Return the [x, y] coordinate for the center point of the cell that contains the specified text.  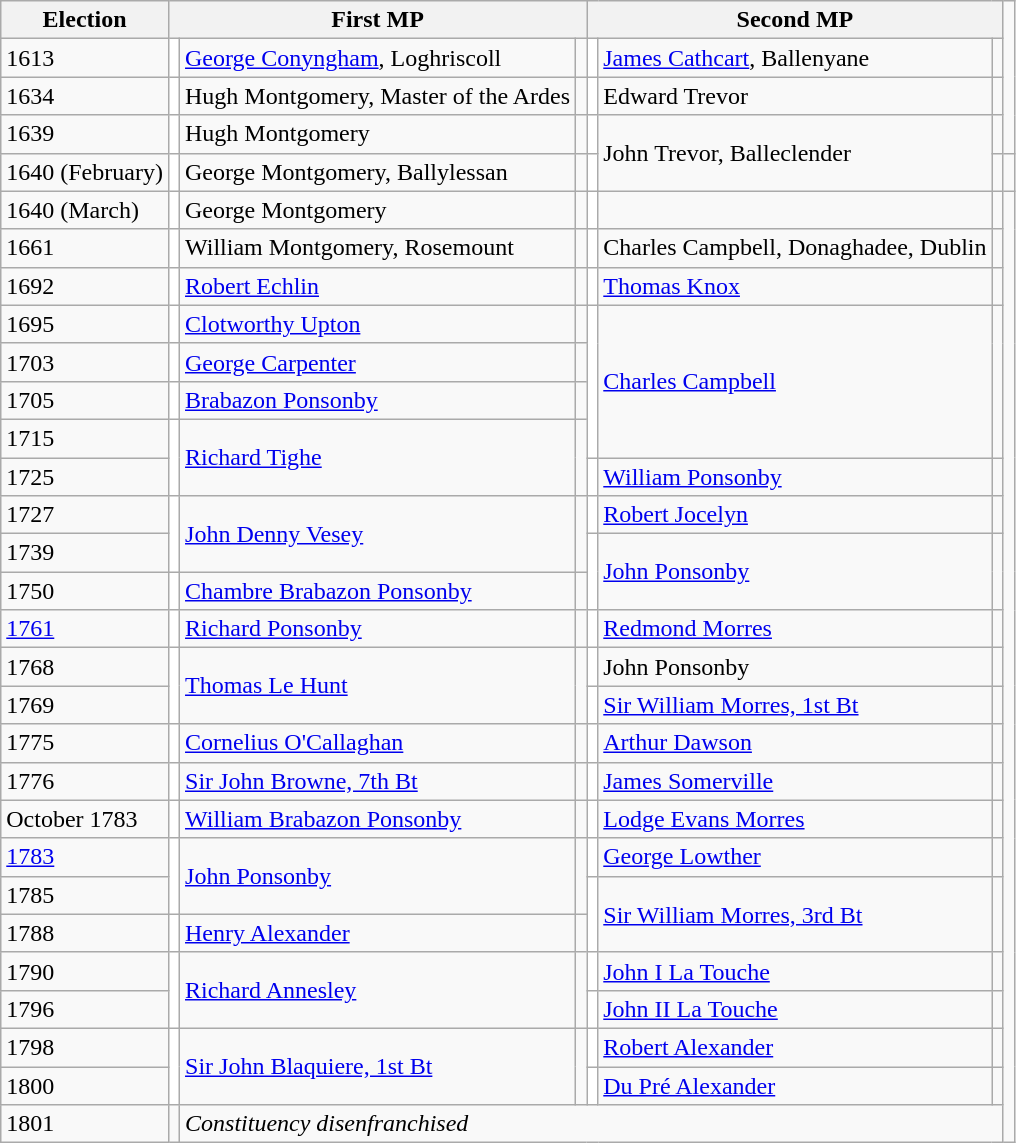
Arthur Dawson [795, 743]
Charles Campbell [795, 381]
1801 [85, 1124]
1640 (March) [85, 210]
1785 [85, 895]
1613 [85, 58]
1639 [85, 134]
1661 [85, 248]
Sir John Blaquiere, 1st Bt [378, 1066]
1703 [85, 362]
Cornelius O'Callaghan [378, 743]
George Conyngham, Loghriscoll [378, 58]
1775 [85, 743]
1798 [85, 1047]
George Lowther [795, 857]
Richard Tighe [378, 457]
1725 [85, 477]
1634 [85, 96]
Chambre Brabazon Ponsonby [378, 591]
1692 [85, 286]
1695 [85, 324]
Du Pré Alexander [795, 1085]
Hugh Montgomery [378, 134]
John Trevor, Balleclender [795, 153]
Richard Annesley [378, 990]
Lodge Evans Morres [795, 819]
Brabazon Ponsonby [378, 400]
William Ponsonby [795, 477]
1705 [85, 400]
1788 [85, 933]
Edward Trevor [795, 96]
1739 [85, 553]
1800 [85, 1085]
Election [85, 20]
Henry Alexander [378, 933]
October 1783 [85, 819]
Sir William Morres, 1st Bt [795, 705]
Sir William Morres, 3rd Bt [795, 914]
1750 [85, 591]
George Montgomery [378, 210]
1715 [85, 438]
1769 [85, 705]
Clotworthy Upton [378, 324]
James Somerville [795, 781]
John II La Touche [795, 1009]
Charles Campbell, Donaghadee, Dublin [795, 248]
Thomas Le Hunt [378, 686]
1796 [85, 1009]
First MP [377, 20]
1783 [85, 857]
Robert Alexander [795, 1047]
Thomas Knox [795, 286]
Richard Ponsonby [378, 629]
Redmond Morres [795, 629]
Sir John Browne, 7th Bt [378, 781]
1727 [85, 515]
William Montgomery, Rosemount [378, 248]
1790 [85, 971]
John I La Touche [795, 971]
John Denny Vesey [378, 534]
1640 (February) [85, 172]
1776 [85, 781]
Constituency disenfranchised [592, 1124]
James Cathcart, Ballenyane [795, 58]
William Brabazon Ponsonby [378, 819]
George Montgomery, Ballylessan [378, 172]
Second MP [795, 20]
1768 [85, 667]
1761 [85, 629]
Robert Jocelyn [795, 515]
Hugh Montgomery, Master of the Ardes [378, 96]
Robert Echlin [378, 286]
George Carpenter [378, 362]
